Extract the (x, y) coordinate from the center of the cell holding the provided text.  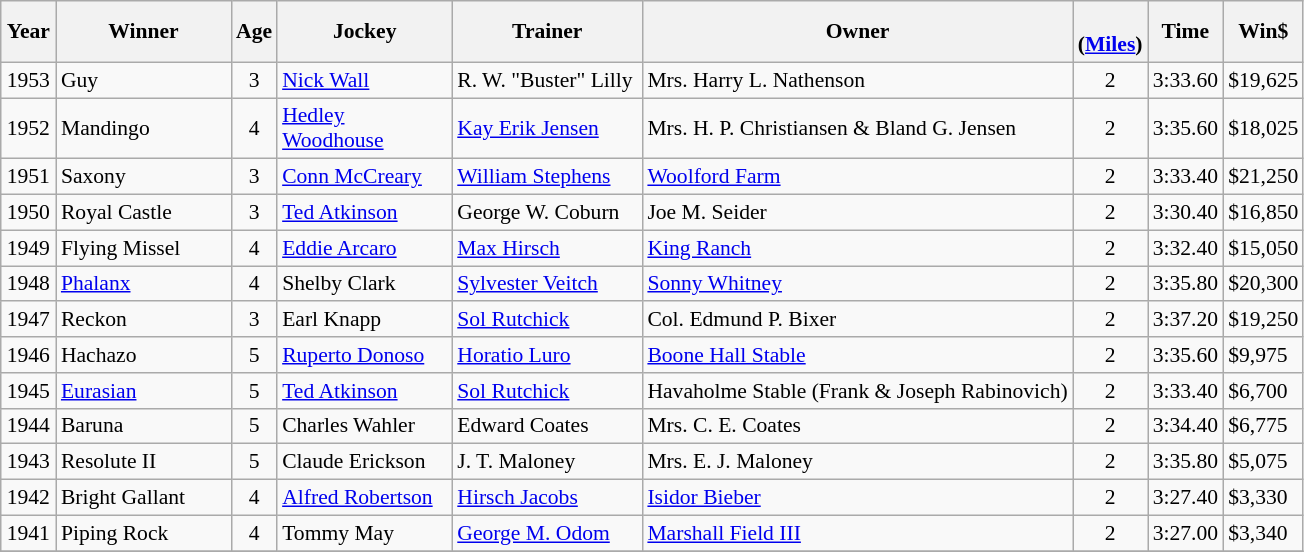
Phalanx (144, 284)
Sonny Whitney (857, 284)
Claude Erickson (364, 462)
Piping Rock (144, 533)
George W. Coburn (547, 213)
Mrs. Harry L. Nathenson (857, 80)
Guy (144, 80)
Owner (857, 32)
$19,250 (1263, 320)
1949 (28, 248)
1952 (28, 128)
Mrs. C. E. Coates (857, 426)
Mrs. E. J. Maloney (857, 462)
Earl Knapp (364, 320)
Saxony (144, 177)
Hachazo (144, 355)
Charles Wahler (364, 426)
1951 (28, 177)
Shelby Clark (364, 284)
$21,250 (1263, 177)
3:32.40 (1186, 248)
3:27.40 (1186, 498)
R. W. "Buster" Lilly (547, 80)
King Ranch (857, 248)
Sylvester Veitch (547, 284)
3:30.40 (1186, 213)
Isidor Bieber (857, 498)
$5,075 (1263, 462)
Flying Missel (144, 248)
Baruna (144, 426)
Resolute II (144, 462)
Tommy May (364, 533)
$16,850 (1263, 213)
3:37.20 (1186, 320)
Eurasian (144, 391)
$3,330 (1263, 498)
$18,025 (1263, 128)
$3,340 (1263, 533)
George M. Odom (547, 533)
1950 (28, 213)
Joe M. Seider (857, 213)
Royal Castle (144, 213)
(Miles) (1110, 32)
Max Hirsch (547, 248)
Mrs. H. P. Christiansen & Bland G. Jensen (857, 128)
Winner (144, 32)
1953 (28, 80)
1947 (28, 320)
$15,050 (1263, 248)
Woolford Farm (857, 177)
3:34.40 (1186, 426)
1943 (28, 462)
$6,700 (1263, 391)
Conn McCreary (364, 177)
Mandingo (144, 128)
Marshall Field III (857, 533)
Edward Coates (547, 426)
$6,775 (1263, 426)
Hedley Woodhouse (364, 128)
1941 (28, 533)
1946 (28, 355)
Age (254, 32)
Boone Hall Stable (857, 355)
1944 (28, 426)
1945 (28, 391)
Trainer (547, 32)
Year (28, 32)
Havaholme Stable (Frank & Joseph Rabinovich) (857, 391)
Nick Wall (364, 80)
Alfred Robertson (364, 498)
J. T. Maloney (547, 462)
Time (1186, 32)
$20,300 (1263, 284)
3:27.00 (1186, 533)
1942 (28, 498)
William Stephens (547, 177)
$9,975 (1263, 355)
Kay Erik Jensen (547, 128)
1948 (28, 284)
$19,625 (1263, 80)
Horatio Luro (547, 355)
Win$ (1263, 32)
Eddie Arcaro (364, 248)
Col. Edmund P. Bixer (857, 320)
Hirsch Jacobs (547, 498)
3:33.60 (1186, 80)
Jockey (364, 32)
Ruperto Donoso (364, 355)
Bright Gallant (144, 498)
Reckon (144, 320)
